From the cell containing the given text, extract its center point as [X, Y] coordinate. 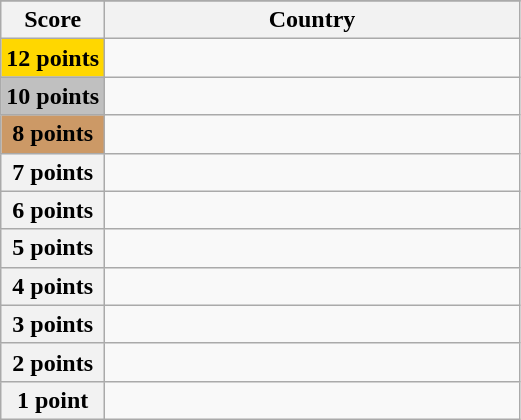
8 points [53, 134]
1 point [53, 400]
10 points [53, 96]
Score [53, 20]
4 points [53, 286]
5 points [53, 248]
Country [312, 20]
6 points [53, 210]
3 points [53, 324]
2 points [53, 362]
7 points [53, 172]
12 points [53, 58]
